Scan for the cell matching the given text and deliver its [X, Y] coordinate at center. 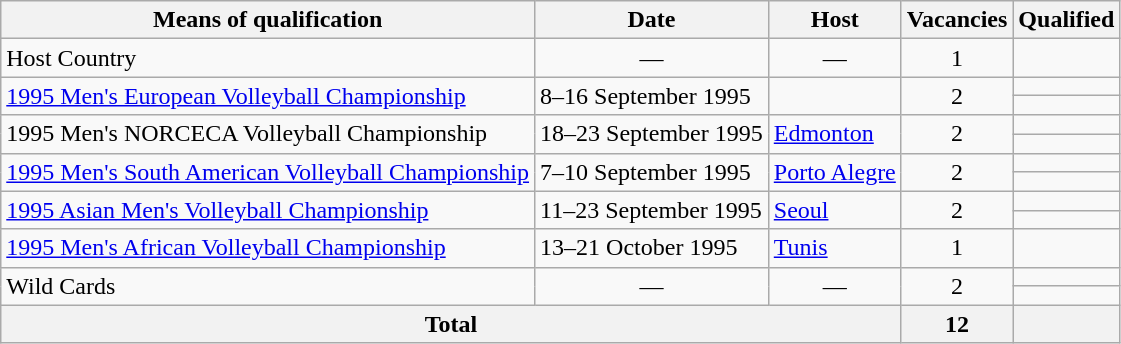
Porto Alegre [834, 172]
Total [452, 324]
1995 Men's European Volleyball Championship [268, 96]
1995 Men's African Volleyball Championship [268, 248]
1995 Men's NORCECA Volleyball Championship [268, 134]
7–10 September 1995 [652, 172]
12 [957, 324]
Means of qualification [268, 20]
— [652, 58]
Seoul [834, 210]
8–16 September 1995 [652, 96]
18–23 September 1995 [652, 134]
1995 Asian Men's Volleyball Championship [268, 210]
13–21 October 1995 [652, 248]
1995 Men's South American Volleyball Championship [268, 172]
Host [834, 20]
11–23 September 1995 [652, 210]
Edmonton [834, 134]
Qualified [1066, 20]
Wild Cards [268, 286]
Vacancies [957, 20]
Host Country [268, 58]
Tunis [834, 248]
Date [652, 20]
